Capture the cell that displays the provided text and extract its [X, Y] central coordinate. 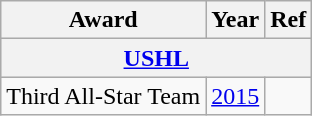
USHL [156, 58]
Year [236, 20]
Third All-Star Team [104, 96]
Ref [288, 20]
2015 [236, 96]
Award [104, 20]
